Identify which cell holds the provided text, then report its [x, y] central coordinate. 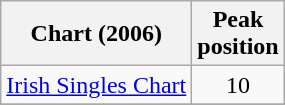
10 [238, 85]
Peakposition [238, 34]
Chart (2006) [96, 34]
Irish Singles Chart [96, 85]
